Return [X, Y] of the center of cell containing provided text 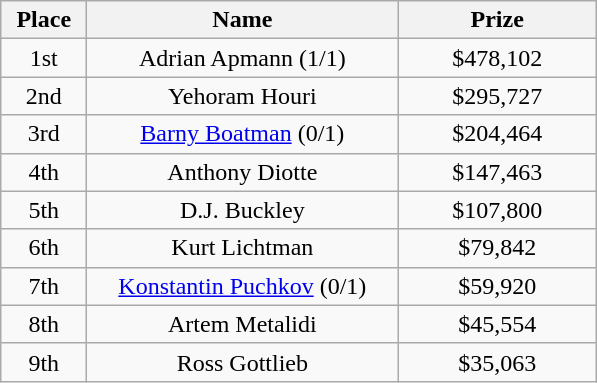
$204,464 [498, 134]
7th [44, 286]
$35,063 [498, 362]
Artem Metalidi [242, 324]
Ross Gottlieb [242, 362]
$295,727 [498, 96]
Konstantin Puchkov (0/1) [242, 286]
Kurt Lichtman [242, 248]
5th [44, 210]
Barny Boatman (0/1) [242, 134]
$45,554 [498, 324]
Yehoram Houri [242, 96]
Name [242, 20]
1st [44, 58]
4th [44, 172]
Anthony Diotte [242, 172]
$107,800 [498, 210]
8th [44, 324]
2nd [44, 96]
$79,842 [498, 248]
$59,920 [498, 286]
$147,463 [498, 172]
Prize [498, 20]
3rd [44, 134]
6th [44, 248]
D.J. Buckley [242, 210]
Adrian Apmann (1/1) [242, 58]
9th [44, 362]
Place [44, 20]
$478,102 [498, 58]
